Capture the cell that displays the provided text and extract its (x, y) central coordinate. 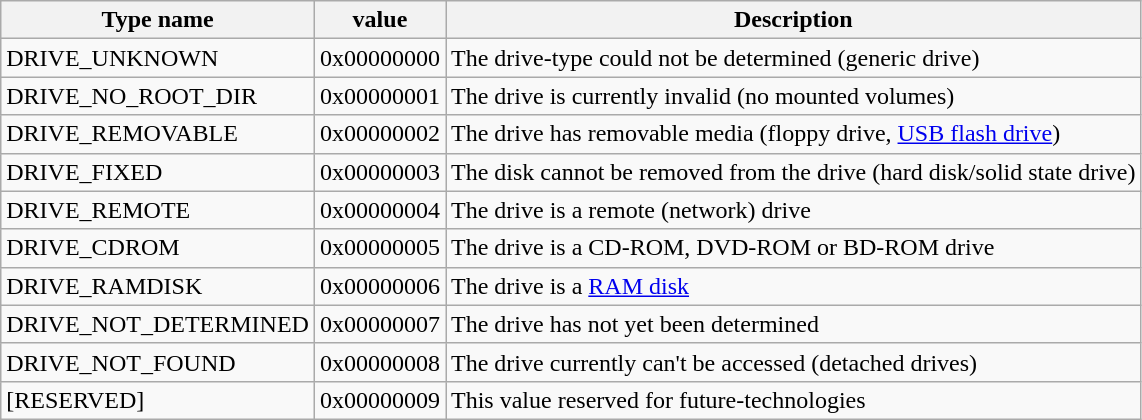
value (380, 20)
Type name (158, 20)
DRIVE_NOT_DETERMINED (158, 324)
DRIVE_NO_ROOT_DIR (158, 96)
0x00000003 (380, 172)
DRIVE_RAMDISK (158, 286)
DRIVE_REMOVABLE (158, 134)
0x00000005 (380, 248)
The drive is a RAM disk (794, 286)
DRIVE_REMOTE (158, 210)
The drive-type could not be determined (generic drive) (794, 58)
The drive is a remote (network) drive (794, 210)
The drive has not yet been determined (794, 324)
The drive is currently invalid (no mounted volumes) (794, 96)
DRIVE_NOT_FOUND (158, 362)
The drive currently can't be accessed (detached drives) (794, 362)
The disk cannot be removed from the drive (hard disk/solid state drive) (794, 172)
0x00000008 (380, 362)
0x00000007 (380, 324)
This value reserved for future-technologies (794, 400)
0x00000002 (380, 134)
Description (794, 20)
DRIVE_CDROM (158, 248)
0x00000001 (380, 96)
0x00000000 (380, 58)
DRIVE_FIXED (158, 172)
0x00000006 (380, 286)
0x00000009 (380, 400)
DRIVE_UNKNOWN (158, 58)
The drive is a CD-ROM, DVD-ROM or BD-ROM drive (794, 248)
[RESERVED] (158, 400)
0x00000004 (380, 210)
The drive has removable media (floppy drive, USB flash drive) (794, 134)
